Determine the (X, Y) coordinate at the center of the cell enclosing the given text.  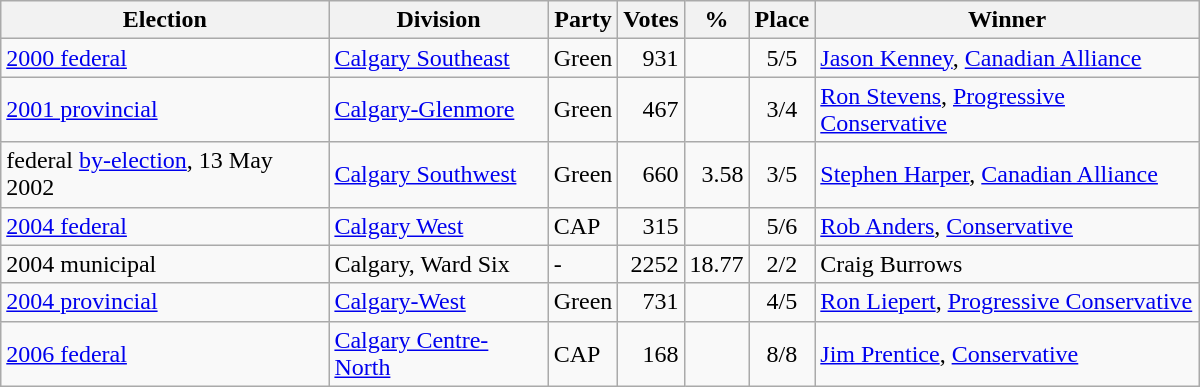
931 (651, 58)
Votes (651, 20)
467 (651, 110)
Ron Stevens, Progressive Conservative (1007, 110)
Winner (1007, 20)
Calgary Southeast (438, 58)
Calgary-Glenmore (438, 110)
8/8 (782, 354)
2004 federal (165, 226)
731 (651, 302)
Calgary West (438, 226)
Jason Kenney, Canadian Alliance (1007, 58)
2/2 (782, 264)
5/6 (782, 226)
2001 provincial (165, 110)
168 (651, 354)
315 (651, 226)
% (716, 20)
3/5 (782, 174)
4/5 (782, 302)
18.77 (716, 264)
Division (438, 20)
2000 federal (165, 58)
Election (165, 20)
2004 municipal (165, 264)
3/4 (782, 110)
3.58 (716, 174)
5/5 (782, 58)
2252 (651, 264)
federal by-election, 13 May 2002 (165, 174)
- (583, 264)
Calgary Centre-North (438, 354)
Calgary Southwest (438, 174)
Ron Liepert, Progressive Conservative (1007, 302)
Calgary-West (438, 302)
Craig Burrows (1007, 264)
Jim Prentice, Conservative (1007, 354)
2004 provincial (165, 302)
Party (583, 20)
Stephen Harper, Canadian Alliance (1007, 174)
660 (651, 174)
2006 federal (165, 354)
Place (782, 20)
Rob Anders, Conservative (1007, 226)
Calgary, Ward Six (438, 264)
